Return the [X, Y] coordinate for the center point of the cell that contains the specified text.  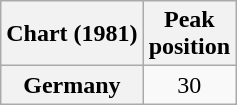
30 [189, 85]
Peakposition [189, 34]
Germany [72, 85]
Chart (1981) [72, 34]
